Capture the cell that displays the provided text and extract its (X, Y) central coordinate. 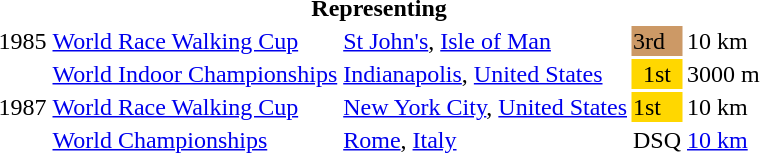
New York City, United States (486, 107)
World Indoor Championships (195, 74)
St John's, Isle of Man (486, 41)
Indianapolis, United States (486, 74)
3rd (658, 41)
